Scan for the cell matching the given text and deliver its [x, y] coordinate at center. 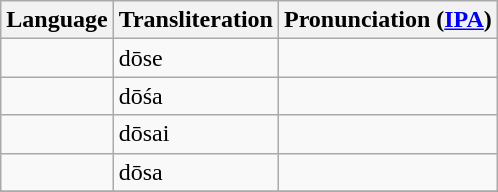
dōse [196, 58]
dōsa [196, 172]
Pronunciation (IPA) [388, 20]
Language [57, 20]
dōśa [196, 96]
dōsai [196, 134]
Transliteration [196, 20]
